Capture the cell that displays the provided text and extract its [x, y] central coordinate. 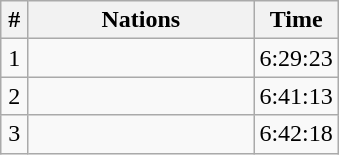
3 [14, 134]
Time [296, 20]
2 [14, 96]
1 [14, 58]
6:29:23 [296, 58]
# [14, 20]
Nations [141, 20]
6:42:18 [296, 134]
6:41:13 [296, 96]
